Find where the given text appears and provide that cell's center as (x, y) coordinate. 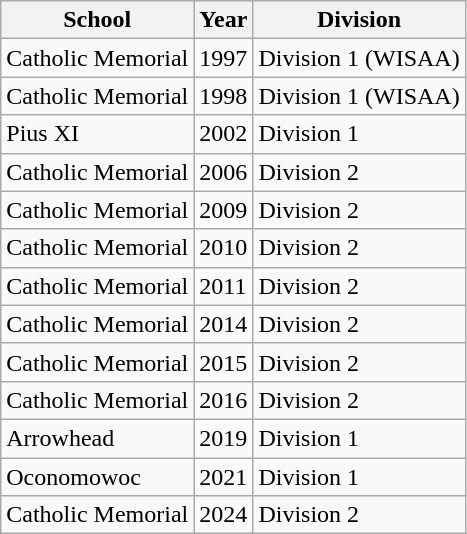
2006 (224, 172)
2021 (224, 477)
2016 (224, 400)
2009 (224, 210)
2024 (224, 515)
2015 (224, 362)
2002 (224, 134)
Arrowhead (98, 438)
Division (359, 20)
Pius XI (98, 134)
School (98, 20)
2010 (224, 248)
2019 (224, 438)
2011 (224, 286)
2014 (224, 324)
Oconomowoc (98, 477)
1997 (224, 58)
Year (224, 20)
1998 (224, 96)
